Find where the given text appears and provide that cell's center as (x, y) coordinate. 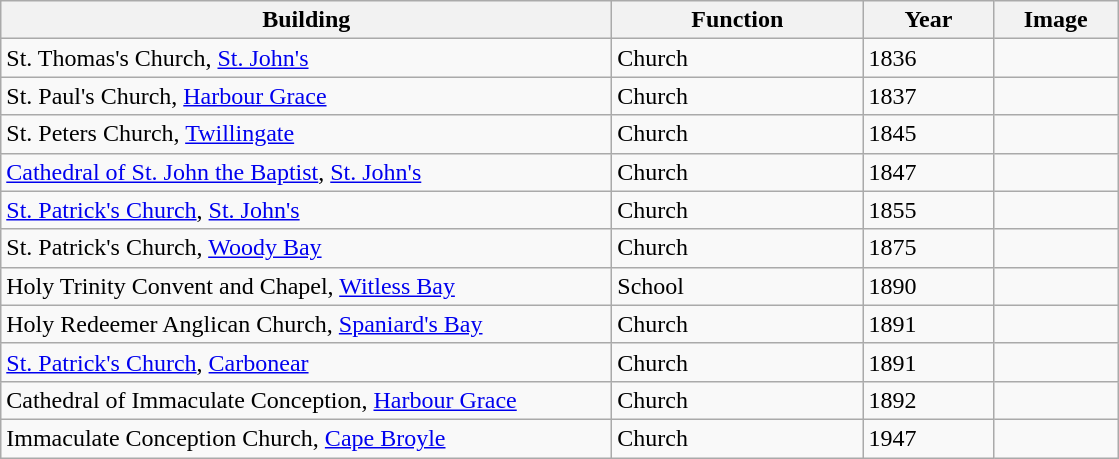
St. Paul's Church, Harbour Grace (306, 96)
St. Peters Church, Twillingate (306, 134)
1855 (928, 210)
St. Patrick's Church, Carbonear (306, 362)
1875 (928, 248)
Function (738, 20)
1836 (928, 58)
1947 (928, 438)
1845 (928, 134)
1892 (928, 400)
Holy Trinity Convent and Chapel, Witless Bay (306, 286)
Cathedral of Immaculate Conception, Harbour Grace (306, 400)
Cathedral of St. John the Baptist, St. John's (306, 172)
Immaculate Conception Church, Cape Broyle (306, 438)
1890 (928, 286)
1847 (928, 172)
Image (1056, 20)
St. Thomas's Church, St. John's (306, 58)
St. Patrick's Church, St. John's (306, 210)
School (738, 286)
Year (928, 20)
Holy Redeemer Anglican Church, Spaniard's Bay (306, 324)
1837 (928, 96)
Building (306, 20)
St. Patrick's Church, Woody Bay (306, 248)
